Detect which cell encompasses the target text, then output its [x, y] center coordinate. 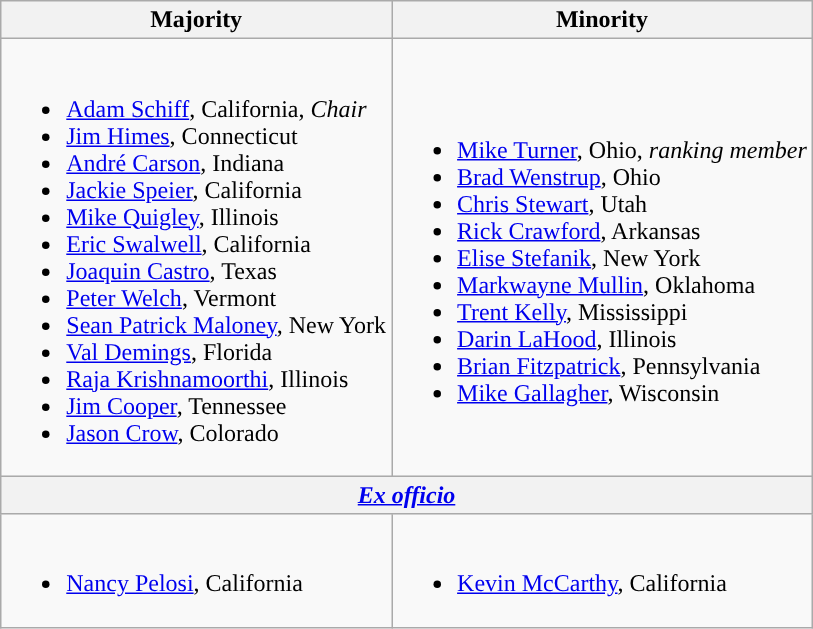
Majority [196, 20]
Kevin McCarthy, California [602, 570]
Nancy Pelosi, California [196, 570]
Minority [602, 20]
Ex officio [407, 495]
